Return [X, Y] of the center of cell containing provided text 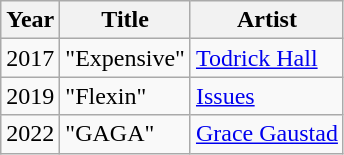
Artist [266, 20]
"Flexin" [126, 96]
2022 [30, 134]
2019 [30, 96]
Year [30, 20]
Todrick Hall [266, 58]
Issues [266, 96]
2017 [30, 58]
"GAGA" [126, 134]
Grace Gaustad [266, 134]
Title [126, 20]
"Expensive" [126, 58]
